Return (x, y) of the center of cell containing provided text 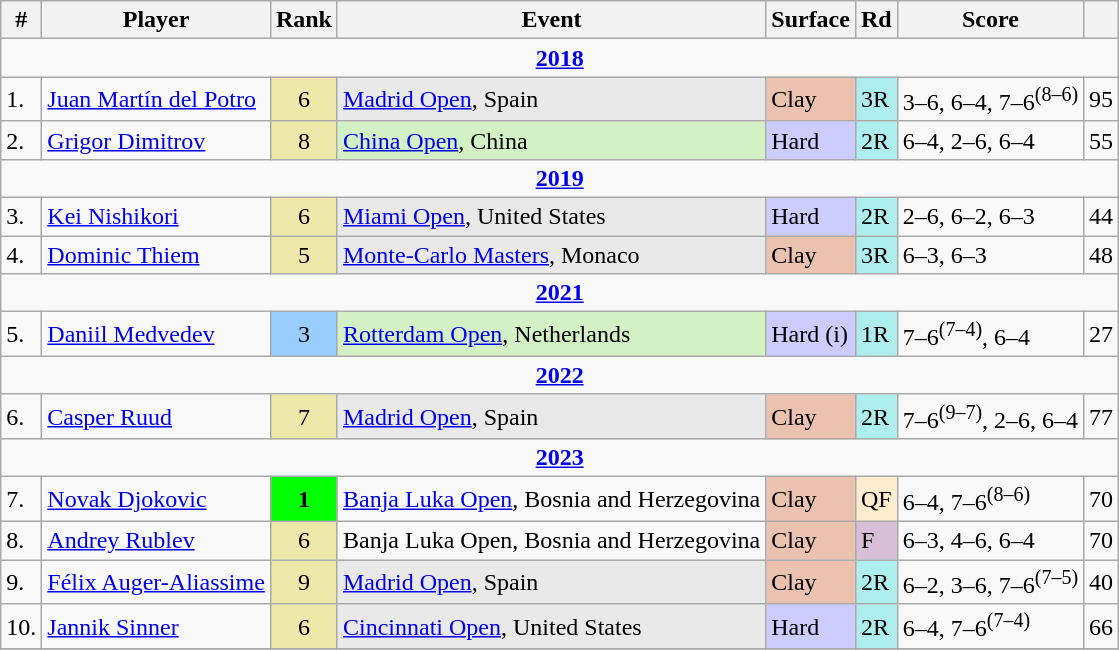
Player (156, 20)
Grigor Dimitrov (156, 140)
5. (22, 334)
1. (22, 100)
Rd (876, 20)
6–3, 4–6, 6–4 (990, 541)
# (22, 20)
2021 (560, 293)
4. (22, 255)
2019 (560, 178)
48 (1102, 255)
2018 (560, 58)
Score (990, 20)
F (876, 541)
40 (1102, 582)
Rank (304, 20)
2–6, 6–2, 6–3 (990, 217)
Rotterdam Open, Netherlands (551, 334)
8 (304, 140)
9 (304, 582)
7–6(7–4), 6–4 (990, 334)
6. (22, 416)
Surface (811, 20)
3. (22, 217)
QF (876, 500)
6–4, 7–6(8–6) (990, 500)
77 (1102, 416)
Event (551, 20)
6–2, 3–6, 7–6(7–5) (990, 582)
Cincinnati Open, United States (551, 626)
6–4, 2–6, 6–4 (990, 140)
Novak Djokovic (156, 500)
44 (1102, 217)
7. (22, 500)
7–6(9–7), 2–6, 6–4 (990, 416)
95 (1102, 100)
Miami Open, United States (551, 217)
8. (22, 541)
1R (876, 334)
Andrey Rublev (156, 541)
1 (304, 500)
3–6, 6–4, 7–6(8–6) (990, 100)
7 (304, 416)
9. (22, 582)
2022 (560, 375)
Jannik Sinner (156, 626)
5 (304, 255)
2023 (560, 458)
Dominic Thiem (156, 255)
Monte-Carlo Masters, Monaco (551, 255)
10. (22, 626)
Daniil Medvedev (156, 334)
66 (1102, 626)
55 (1102, 140)
Félix Auger-Aliassime (156, 582)
2. (22, 140)
3 (304, 334)
Kei Nishikori (156, 217)
27 (1102, 334)
6–4, 7–6(7–4) (990, 626)
Juan Martín del Potro (156, 100)
Casper Ruud (156, 416)
6–3, 6–3 (990, 255)
China Open, China (551, 140)
Hard (i) (811, 334)
